Provide the (x, y) coordinate of the cell's center where the given text is located.  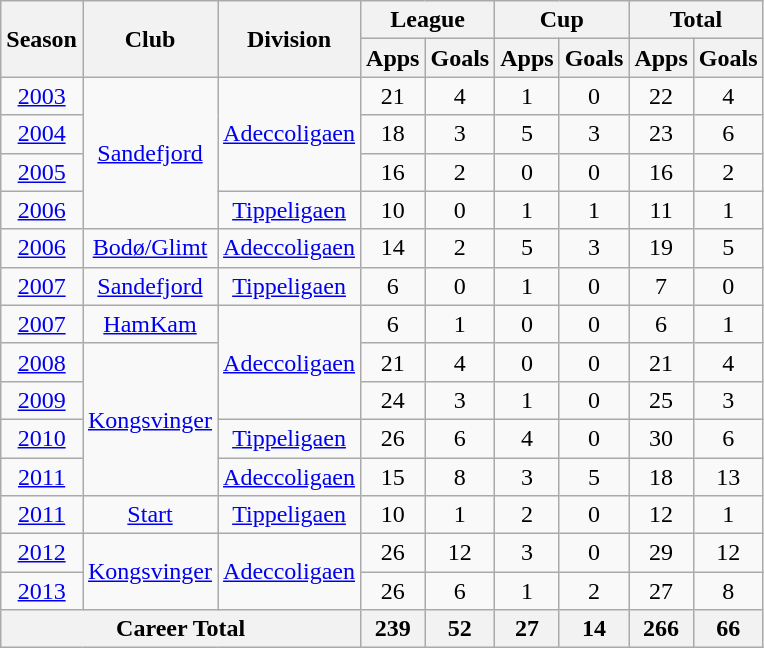
Bodø/Glimt (150, 248)
2005 (42, 172)
Division (290, 39)
29 (661, 553)
2008 (42, 362)
239 (393, 629)
11 (661, 210)
22 (661, 96)
League (428, 20)
7 (661, 286)
Club (150, 39)
2012 (42, 553)
2009 (42, 400)
266 (661, 629)
15 (393, 477)
2010 (42, 438)
2013 (42, 591)
13 (728, 477)
Start (150, 515)
30 (661, 438)
Career Total (181, 629)
2003 (42, 96)
23 (661, 134)
Cup (562, 20)
66 (728, 629)
25 (661, 400)
Total (696, 20)
19 (661, 248)
HamKam (150, 324)
2004 (42, 134)
Season (42, 39)
52 (460, 629)
24 (393, 400)
